Search for the cell housing the specified text and yield its [x, y] center coordinate. 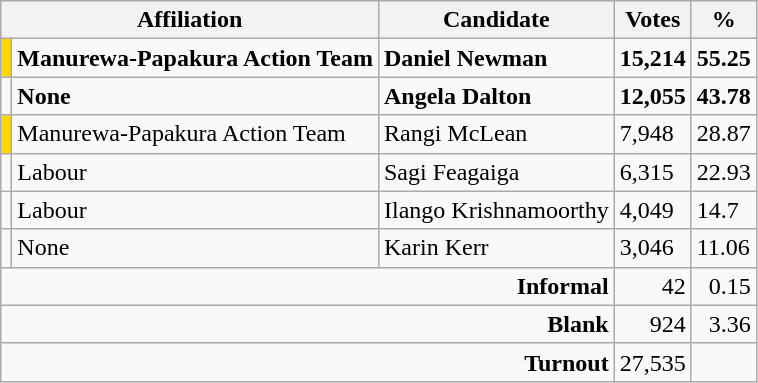
Informal [308, 286]
Ilango Krishnamoorthy [496, 210]
22.93 [724, 172]
55.25 [724, 58]
14.7 [724, 210]
4,049 [652, 210]
Candidate [496, 20]
28.87 [724, 134]
Karin Kerr [496, 248]
6,315 [652, 172]
Turnout [308, 362]
12,055 [652, 96]
3.36 [724, 324]
3,046 [652, 248]
11.06 [724, 248]
15,214 [652, 58]
Daniel Newman [496, 58]
Blank [308, 324]
Affiliation [190, 20]
% [724, 20]
42 [652, 286]
Votes [652, 20]
Angela Dalton [496, 96]
0.15 [724, 286]
924 [652, 324]
43.78 [724, 96]
27,535 [652, 362]
Rangi McLean [496, 134]
Sagi Feagaiga [496, 172]
7,948 [652, 134]
